Locate the cell with the specified text and output its (X, Y) center coordinate. 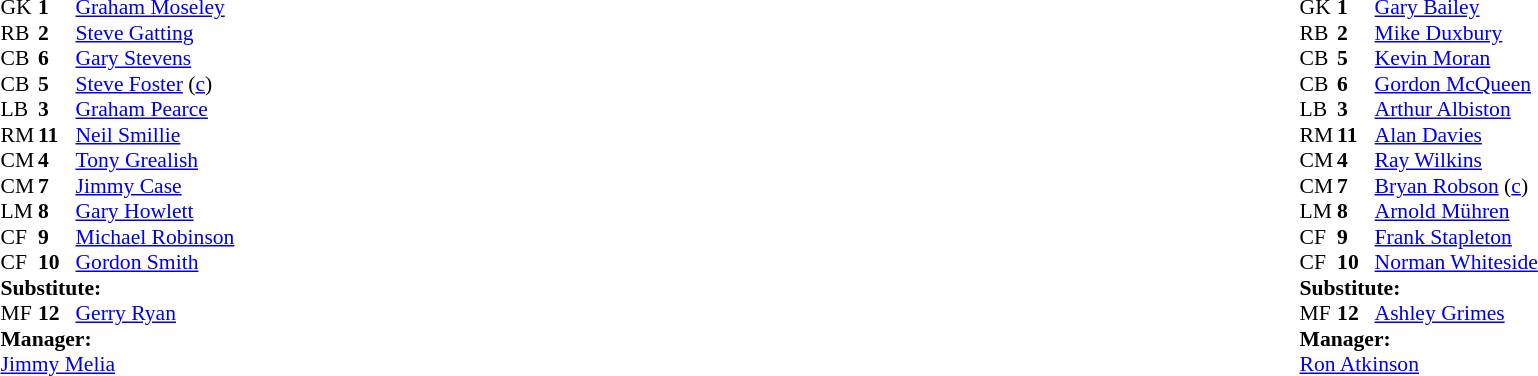
Ashley Grimes (1456, 313)
Gordon Smith (156, 263)
Tony Grealish (156, 161)
Graham Pearce (156, 109)
Arthur Albiston (1456, 109)
Arnold Mühren (1456, 211)
Steve Foster (c) (156, 84)
Mike Duxbury (1456, 33)
Gary Stevens (156, 59)
Steve Gatting (156, 33)
Gary Howlett (156, 211)
Gerry Ryan (156, 313)
Gordon McQueen (1456, 84)
Norman Whiteside (1456, 263)
Neil Smillie (156, 135)
Ray Wilkins (1456, 161)
Kevin Moran (1456, 59)
Bryan Robson (c) (1456, 186)
Alan Davies (1456, 135)
Frank Stapleton (1456, 237)
Jimmy Case (156, 186)
Michael Robinson (156, 237)
